Return the (X, Y) coordinate for the center point of the cell that contains the specified text.  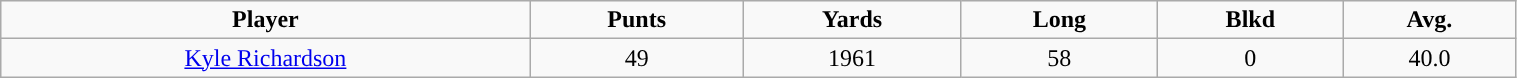
49 (636, 58)
0 (1250, 58)
Long (1060, 20)
Avg. (1430, 20)
Player (266, 20)
40.0 (1430, 58)
Punts (636, 20)
58 (1060, 58)
Yards (852, 20)
Blkd (1250, 20)
Kyle Richardson (266, 58)
1961 (852, 58)
